Scan for the cell matching the given text and deliver its (x, y) coordinate at center. 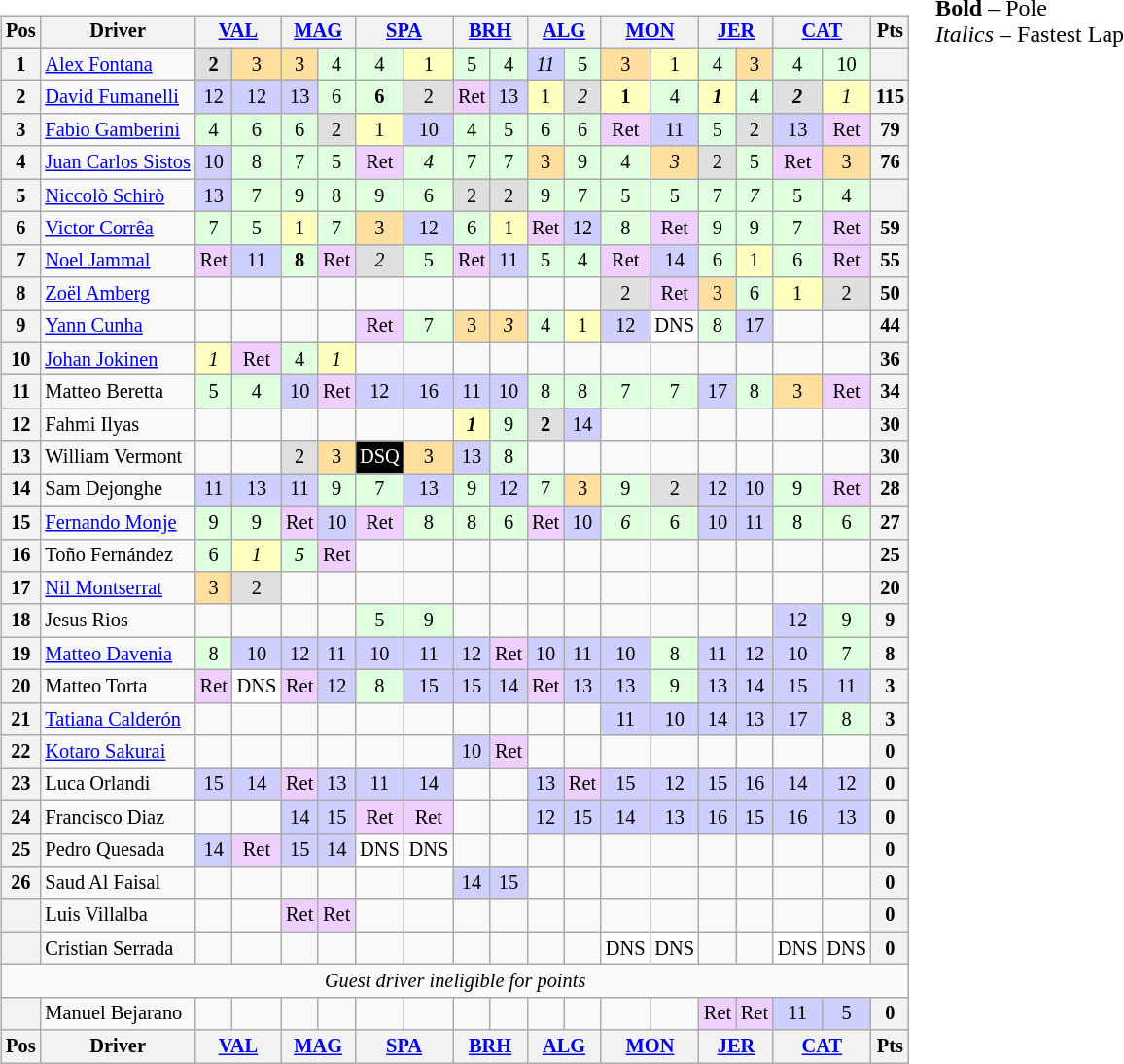
Fernando Monje (117, 522)
Guest driver ineligible for points (455, 981)
Matteo Torta (117, 687)
Tatiana Calderón (117, 719)
Kotaro Sakurai (117, 752)
Luis Villalba (117, 915)
David Fumanelli (117, 97)
36 (891, 359)
59 (891, 229)
Johan Jokinen (117, 359)
William Vermont (117, 457)
Niccolò Schirò (117, 195)
Noel Jammal (117, 261)
Yann Cunha (117, 327)
Manuel Bejarano (117, 1013)
Saud Al Faisal (117, 883)
Francisco Diaz (117, 817)
79 (891, 130)
Cristian Serrada (117, 948)
24 (20, 817)
Fabio Gamberini (117, 130)
DSQ (379, 457)
18 (20, 621)
Sam Dejonghe (117, 490)
50 (891, 294)
Toño Fernández (117, 555)
115 (891, 97)
26 (20, 883)
Zoël Amberg (117, 294)
Fahmi Ilyas (117, 425)
44 (891, 327)
Matteo Beretta (117, 392)
Nil Montserrat (117, 588)
Matteo Davenia (117, 654)
Alex Fontana (117, 64)
Victor Corrêa (117, 229)
23 (20, 785)
27 (891, 522)
28 (891, 490)
Pedro Quesada (117, 850)
21 (20, 719)
Jesus Rios (117, 621)
34 (891, 392)
Juan Carlos Sistos (117, 162)
76 (891, 162)
Luca Orlandi (117, 785)
22 (20, 752)
55 (891, 261)
19 (20, 654)
